Detect which cell encompasses the target text, then output its (X, Y) center coordinate. 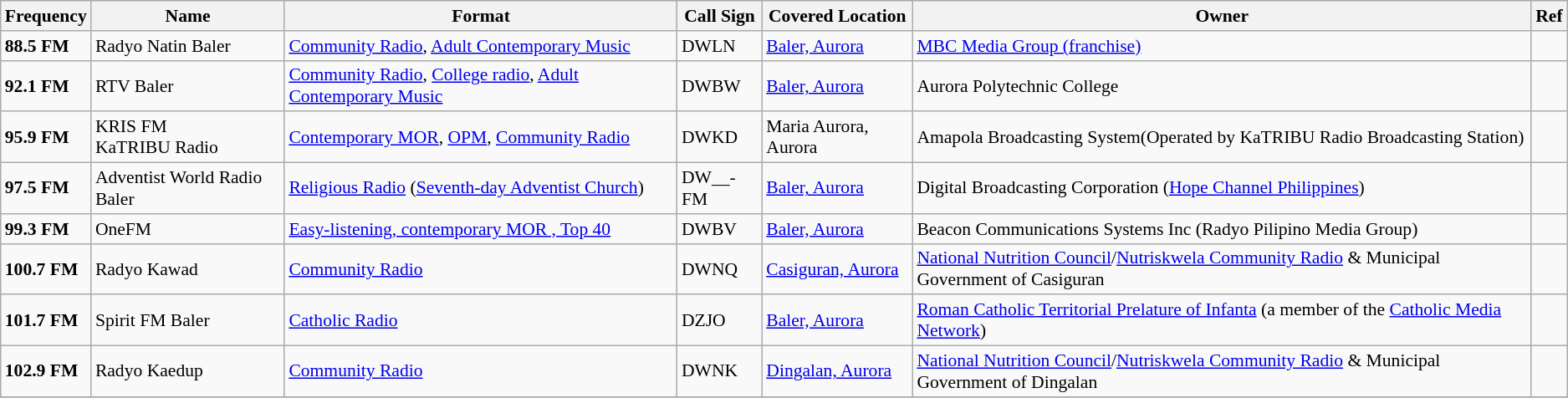
Easy-listening, contemporary MOR , Top 40 (481, 229)
Spirit FM Baler (187, 321)
DZJO (719, 321)
Religious Radio (Seventh-day Adventist Church) (481, 189)
97.5 FM (46, 189)
OneFM (187, 229)
Catholic Radio (481, 321)
99.3 FM (46, 229)
88.5 FM (46, 46)
Adventist World Radio Baler (187, 189)
101.7 FM (46, 321)
95.9 FM (46, 137)
Frequency (46, 16)
Radyo Natin Baler (187, 46)
Aurora Polytechnic College (1222, 85)
Format (481, 16)
DWBW (719, 85)
Radyo Kawad (187, 269)
National Nutrition Council/Nutriskwela Community Radio & Municipal Government of Dingalan (1222, 371)
RTV Baler (187, 85)
DWKD (719, 137)
Casiguran, Aurora (837, 269)
MBC Media Group (franchise) (1222, 46)
Call Sign (719, 16)
102.9 FM (46, 371)
Community Radio, Adult Contemporary Music (481, 46)
Digital Broadcasting Corporation (Hope Channel Philippines) (1222, 189)
Ref (1549, 16)
DWLN (719, 46)
DWBV (719, 229)
92.1 FM (46, 85)
100.7 FM (46, 269)
Owner (1222, 16)
National Nutrition Council/Nutriskwela Community Radio & Municipal Government of Casiguran (1222, 269)
DWNK (719, 371)
Radyo Kaedup (187, 371)
DWNQ (719, 269)
Maria Aurora, Aurora (837, 137)
Covered Location (837, 16)
DW__-FM (719, 189)
KRIS FMKaTRIBU Radio (187, 137)
Dingalan, Aurora (837, 371)
Beacon Communications Systems Inc (Radyo Pilipino Media Group) (1222, 229)
Contemporary MOR, OPM, Community Radio (481, 137)
Roman Catholic Territorial Prelature of Infanta (a member of the Catholic Media Network) (1222, 321)
Community Radio, College radio, Adult Contemporary Music (481, 85)
Amapola Broadcasting System(Operated by KaTRIBU Radio Broadcasting Station) (1222, 137)
Name (187, 16)
